Find where the given text appears and provide that cell's center as (x, y) coordinate. 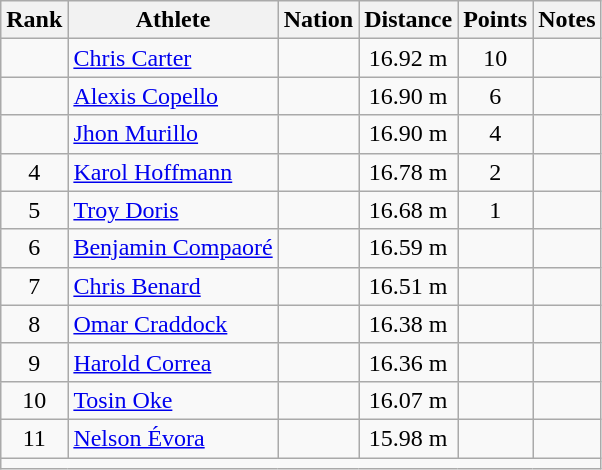
Distance (408, 20)
9 (34, 362)
Tosin Oke (173, 400)
16.38 m (408, 324)
16.36 m (408, 362)
Chris Benard (173, 286)
2 (496, 172)
16.51 m (408, 286)
16.68 m (408, 210)
Alexis Copello (173, 96)
11 (34, 438)
16.78 m (408, 172)
Points (496, 20)
Nelson Évora (173, 438)
8 (34, 324)
15.98 m (408, 438)
Rank (34, 20)
Jhon Murillo (173, 134)
Benjamin Compaoré (173, 248)
Notes (567, 20)
Nation (318, 20)
Harold Correa (173, 362)
16.59 m (408, 248)
16.92 m (408, 58)
Athlete (173, 20)
Karol Hoffmann (173, 172)
1 (496, 210)
16.07 m (408, 400)
Chris Carter (173, 58)
Omar Craddock (173, 324)
5 (34, 210)
7 (34, 286)
Troy Doris (173, 210)
